Search for the cell housing the specified text and yield its (X, Y) center coordinate. 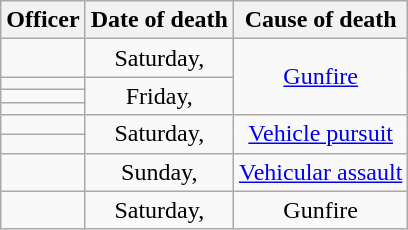
Cause of death (320, 20)
Friday, (159, 96)
Officer (43, 20)
Vehicular assault (320, 172)
Vehicle pursuit (320, 134)
Date of death (159, 20)
Sunday, (159, 172)
